From the cell containing the given text, extract its center point as [x, y] coordinate. 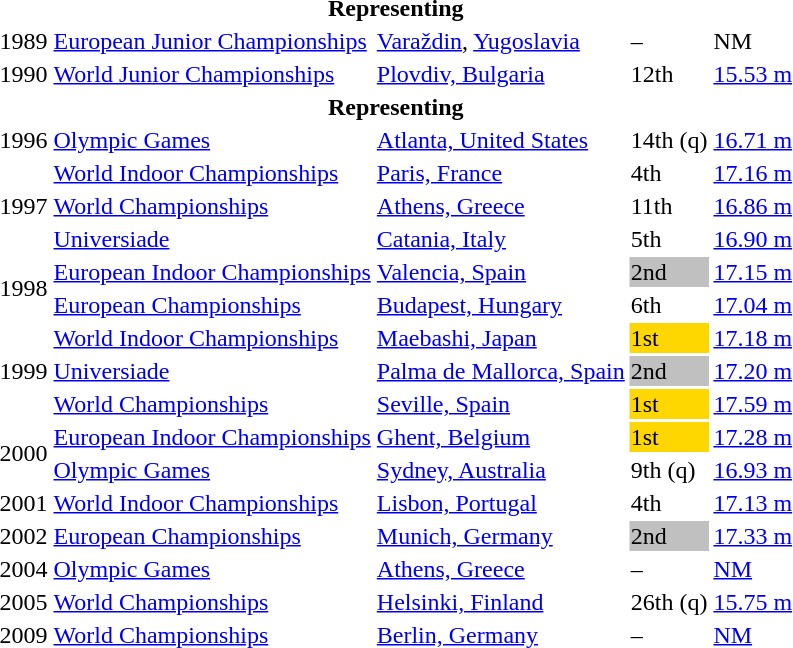
Varaždin, Yugoslavia [500, 41]
Lisbon, Portugal [500, 503]
Helsinki, Finland [500, 602]
26th (q) [669, 602]
Plovdiv, Bulgaria [500, 74]
Seville, Spain [500, 404]
14th (q) [669, 140]
World Junior Championships [212, 74]
5th [669, 239]
11th [669, 206]
Paris, France [500, 173]
Ghent, Belgium [500, 437]
6th [669, 305]
Palma de Mallorca, Spain [500, 371]
European Junior Championships [212, 41]
9th (q) [669, 470]
12th [669, 74]
Sydney, Australia [500, 470]
Catania, Italy [500, 239]
Atlanta, United States [500, 140]
Munich, Germany [500, 536]
Valencia, Spain [500, 272]
Maebashi, Japan [500, 338]
Budapest, Hungary [500, 305]
